Determine the (X, Y) coordinate at the center of the cell enclosing the given text.  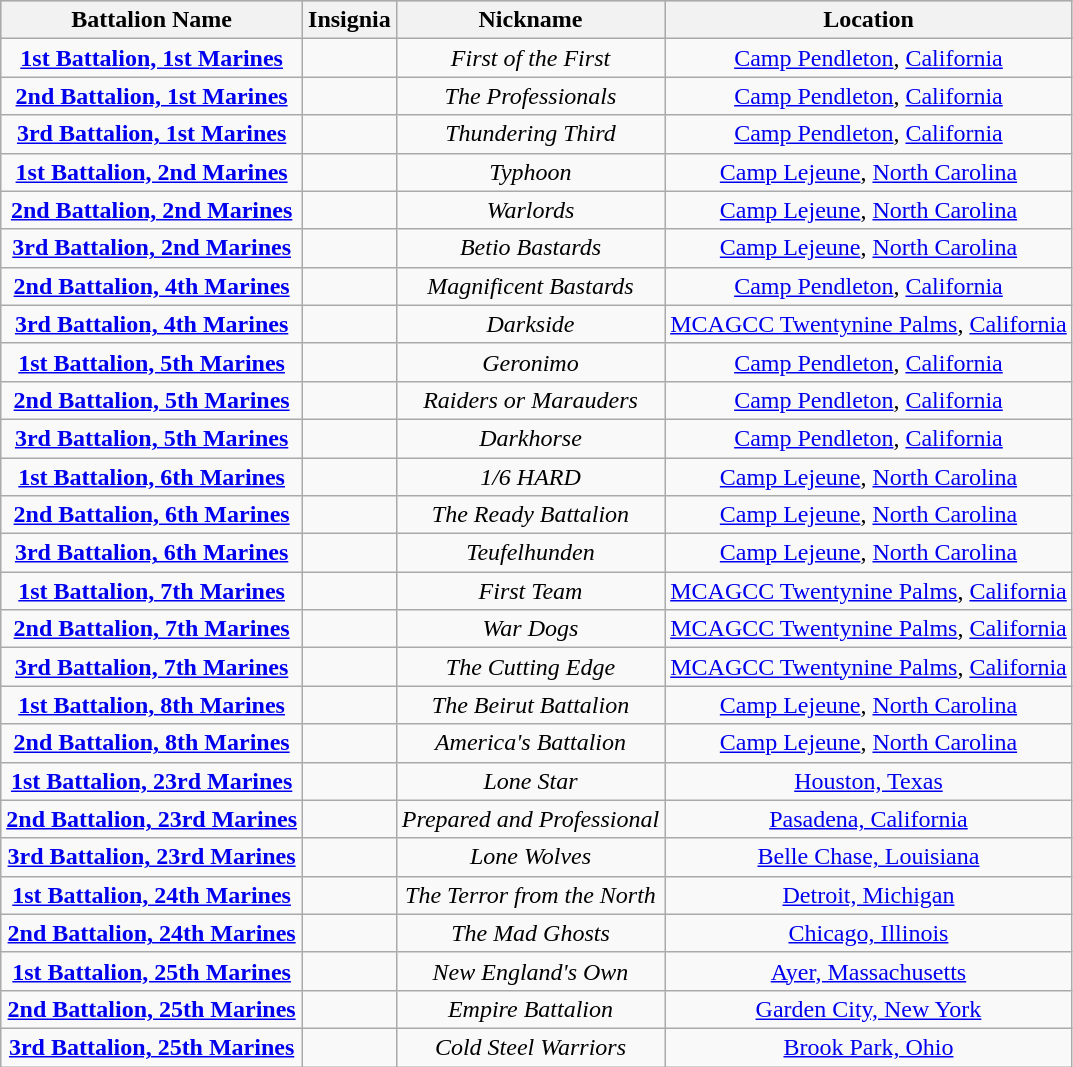
Betio Bastards (530, 248)
Nickname (530, 20)
3rd Battalion, 6th Marines (152, 553)
Empire Battalion (530, 1009)
3rd Battalion, 5th Marines (152, 438)
Houston, Texas (869, 781)
Darkhorse (530, 438)
2nd Battalion, 23rd Marines (152, 819)
The Terror from the North (530, 895)
3rd Battalion, 25th Marines (152, 1047)
3rd Battalion, 4th Marines (152, 324)
2nd Battalion, 8th Marines (152, 743)
1st Battalion, 5th Marines (152, 362)
Geronimo (530, 362)
Darkside (530, 324)
Battalion Name (152, 20)
2nd Battalion, 4th Marines (152, 286)
Teufelhunden (530, 553)
1st Battalion, 6th Marines (152, 477)
First Team (530, 591)
Warlords (530, 210)
Belle Chase, Louisiana (869, 857)
Thundering Third (530, 134)
Magnificent Bastards (530, 286)
2nd Battalion, 1st Marines (152, 96)
Chicago, Illinois (869, 933)
1st Battalion, 1st Marines (152, 58)
Raiders or Marauders (530, 400)
Detroit, Michigan (869, 895)
Lone Wolves (530, 857)
The Beirut Battalion (530, 705)
1st Battalion, 25th Marines (152, 971)
2nd Battalion, 2nd Marines (152, 210)
Prepared and Professional (530, 819)
First of the First (530, 58)
Ayer, Massachusetts (869, 971)
The Professionals (530, 96)
1/6 HARD (530, 477)
3rd Battalion, 7th Marines (152, 667)
Pasadena, California (869, 819)
New England's Own (530, 971)
America's Battalion (530, 743)
Cold Steel Warriors (530, 1047)
The Ready Battalion (530, 515)
1st Battalion, 8th Marines (152, 705)
2nd Battalion, 24th Marines (152, 933)
Brook Park, Ohio (869, 1047)
3rd Battalion, 2nd Marines (152, 248)
3rd Battalion, 23rd Marines (152, 857)
1st Battalion, 2nd Marines (152, 172)
Location (869, 20)
Insignia (350, 20)
War Dogs (530, 629)
2nd Battalion, 7th Marines (152, 629)
1st Battalion, 24th Marines (152, 895)
1st Battalion, 23rd Marines (152, 781)
2nd Battalion, 6th Marines (152, 515)
2nd Battalion, 25th Marines (152, 1009)
The Cutting Edge (530, 667)
3rd Battalion, 1st Marines (152, 134)
2nd Battalion, 5th Marines (152, 400)
Garden City, New York (869, 1009)
1st Battalion, 7th Marines (152, 591)
Lone Star (530, 781)
Typhoon (530, 172)
The Mad Ghosts (530, 933)
